Return [x, y] of the center of cell containing provided text 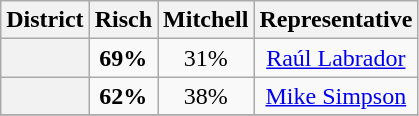
31% [206, 58]
62% [123, 96]
38% [206, 96]
Representative [336, 20]
Risch [123, 20]
Mike Simpson [336, 96]
69% [123, 58]
Raúl Labrador [336, 58]
District [45, 20]
Mitchell [206, 20]
